For the text-containing cell, return its midpoint in (X, Y) coordinate format. 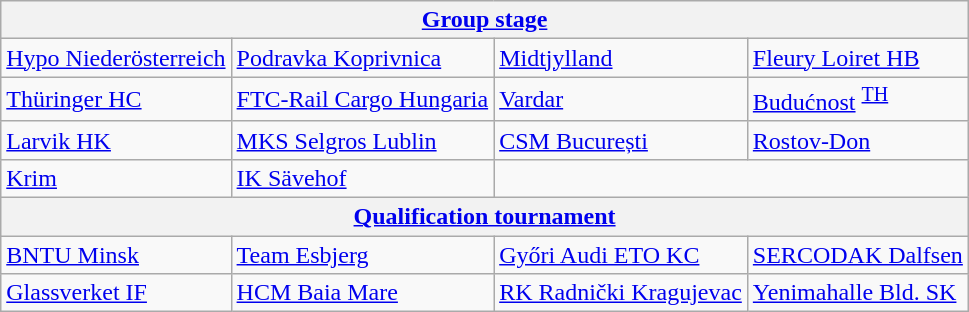
Rostov-Don (858, 140)
BNTU Minsk (116, 255)
Podravka Koprivnica (362, 58)
Krim (116, 178)
Yenimahalle Bld. SK (858, 293)
Budućnost TH (858, 100)
MKS Selgros Lublin (362, 140)
Larvik HK (116, 140)
Team Esbjerg (362, 255)
Glassverket IF (116, 293)
Group stage (485, 20)
FTC-Rail Cargo Hungaria (362, 100)
Vardar (621, 100)
IK Sävehof (362, 178)
CSM București (621, 140)
SERCODAK Dalfsen (858, 255)
Qualification tournament (485, 217)
Fleury Loiret HB (858, 58)
Hypo Niederösterreich (116, 58)
Thüringer HC (116, 100)
Midtjylland (621, 58)
RK Radnički Kragujevac (621, 293)
Győri Audi ETO KC (621, 255)
HCM Baia Mare (362, 293)
